Extract the [x, y] coordinate from the center of the cell holding the provided text.  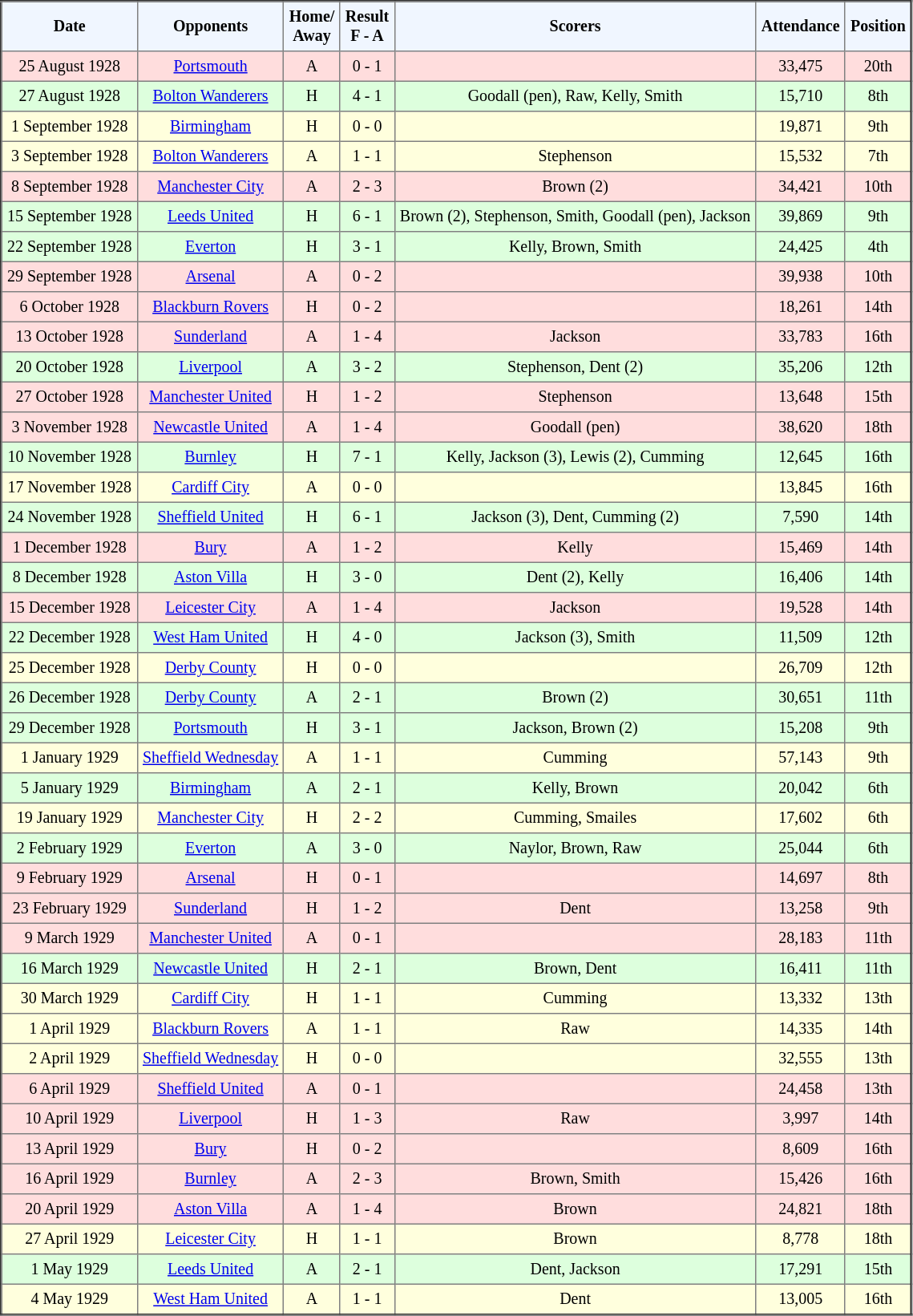
Stephenson, Dent (2) [576, 367]
29 December 1928 [70, 728]
39,938 [800, 277]
16,411 [800, 969]
2 April 1929 [70, 1059]
Naylor, Brown, Raw [576, 848]
4 May 1929 [70, 1299]
20,042 [800, 788]
Cumming, Smailes [576, 818]
25,044 [800, 848]
1 September 1928 [70, 127]
Jackson (3), Dent, Cumming (2) [576, 517]
27 August 1928 [70, 96]
Home/Away [312, 26]
16 April 1929 [70, 1179]
29 September 1928 [70, 277]
Kelly [576, 548]
3 - 2 [367, 367]
Dent (2), Kelly [576, 577]
8,609 [800, 1149]
19,528 [800, 608]
15,532 [800, 156]
9 February 1929 [70, 878]
17,291 [800, 1269]
1 April 1929 [70, 1029]
20 October 1928 [70, 367]
ResultF - A [367, 26]
10 April 1929 [70, 1119]
Position [879, 26]
13 October 1928 [70, 337]
24,821 [800, 1209]
20th [879, 67]
26,709 [800, 668]
22 September 1928 [70, 247]
4 - 0 [367, 638]
16 March 1929 [70, 969]
6 October 1928 [70, 307]
Attendance [800, 26]
Dent, Jackson [576, 1269]
Goodall (pen), Raw, Kelly, Smith [576, 96]
19 January 1929 [70, 818]
15,469 [800, 548]
57,143 [800, 758]
2 - 2 [367, 818]
16,406 [800, 577]
15 September 1928 [70, 217]
4th [879, 247]
11,509 [800, 638]
4 - 1 [367, 96]
28,183 [800, 938]
5 January 1929 [70, 788]
10 November 1928 [70, 457]
Jackson, Brown (2) [576, 728]
22 December 1928 [70, 638]
13,258 [800, 909]
13,005 [800, 1299]
35,206 [800, 367]
6 April 1929 [70, 1089]
Kelly, Jackson (3), Lewis (2), Cumming [576, 457]
Kelly, Brown, Smith [576, 247]
39,869 [800, 217]
15,208 [800, 728]
20 April 1929 [70, 1209]
Opponents [210, 26]
24,458 [800, 1089]
3,997 [800, 1119]
7th [879, 156]
27 April 1929 [70, 1239]
13 April 1929 [70, 1149]
3 November 1928 [70, 427]
9 March 1929 [70, 938]
Goodall (pen) [576, 427]
8,778 [800, 1239]
33,475 [800, 67]
1 - 3 [367, 1119]
8 September 1928 [70, 187]
30 March 1929 [70, 998]
7 - 1 [367, 457]
13,845 [800, 488]
3 September 1928 [70, 156]
13,332 [800, 998]
Brown, Dent [576, 969]
25 August 1928 [70, 67]
14,697 [800, 878]
8 December 1928 [70, 577]
7,590 [800, 517]
17 November 1928 [70, 488]
24,425 [800, 247]
Brown, Smith [576, 1179]
38,620 [800, 427]
15,710 [800, 96]
34,421 [800, 187]
13,648 [800, 397]
23 February 1929 [70, 909]
15 December 1928 [70, 608]
15,426 [800, 1179]
14,335 [800, 1029]
2 February 1929 [70, 848]
1 December 1928 [70, 548]
Kelly, Brown [576, 788]
1 May 1929 [70, 1269]
25 December 1928 [70, 668]
27 October 1928 [70, 397]
30,651 [800, 698]
32,555 [800, 1059]
24 November 1928 [70, 517]
19,871 [800, 127]
12,645 [800, 457]
Brown (2), Stephenson, Smith, Goodall (pen), Jackson [576, 217]
17,602 [800, 818]
Date [70, 26]
33,783 [800, 337]
Jackson (3), Smith [576, 638]
1 January 1929 [70, 758]
18,261 [800, 307]
Scorers [576, 26]
26 December 1928 [70, 698]
